Return (X, Y) of the center of cell containing provided text 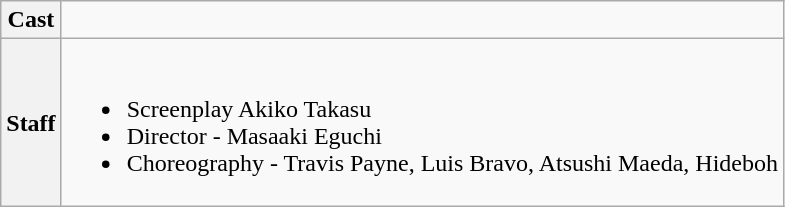
Screenplay Akiko TakasuDirector - Masaaki EguchiChoreography - Travis Payne, Luis Bravo, Atsushi Maeda, Hideboh (422, 122)
Staff (31, 122)
Cast (31, 20)
